Output the [x, y] coordinate of the center of the cell containing the given text.  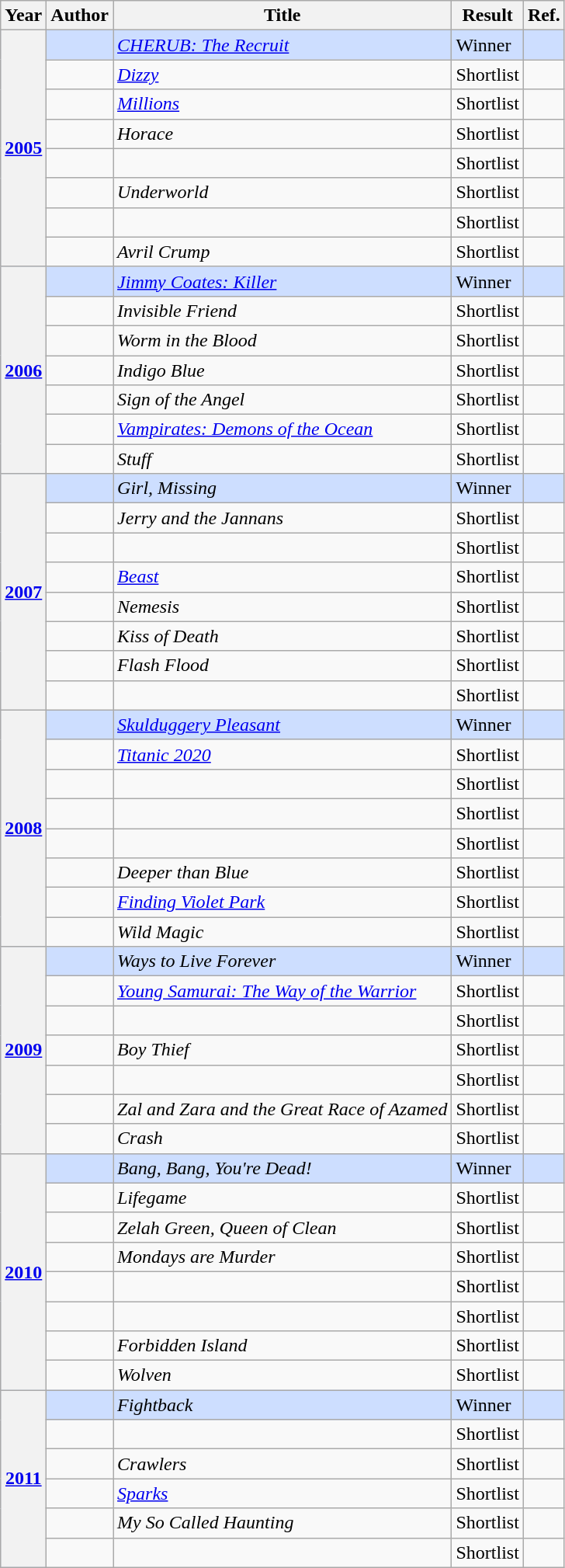
Avril Crump [282, 252]
Ways to Live Forever [282, 961]
Nemesis [282, 607]
Result [487, 16]
Indigo Blue [282, 370]
Invisible Friend [282, 311]
2011 [23, 1479]
Young Samurai: The Way of the Warrior [282, 991]
Lifegame [282, 1198]
Titanic 2020 [282, 754]
Dizzy [282, 75]
Forbidden Island [282, 1346]
Sign of the Angel [282, 400]
Wild Magic [282, 932]
Author [80, 16]
Stuff [282, 459]
2010 [23, 1271]
Jerry and the Jannans [282, 518]
2006 [23, 370]
Wolven [282, 1375]
2009 [23, 1050]
Jimmy Coates: Killer [282, 281]
Sparks [282, 1493]
Worm in the Blood [282, 340]
Fightback [282, 1405]
Zelah Green, Queen of Clean [282, 1227]
2005 [23, 148]
Kiss of Death [282, 636]
Zal and Zara and the Great Race of Azamed [282, 1109]
Boy Thief [282, 1050]
Crash [282, 1139]
Underworld [282, 193]
CHERUB: The Recruit [282, 45]
Horace [282, 134]
Ref. [543, 16]
My So Called Haunting [282, 1523]
Deeper than Blue [282, 873]
Title [282, 16]
Vampirates: Demons of the Ocean [282, 429]
Beast [282, 577]
Bang, Bang, You're Dead! [282, 1168]
Crawlers [282, 1464]
Skulduggery Pleasant [282, 725]
Girl, Missing [282, 488]
2007 [23, 592]
Millions [282, 104]
Flash Flood [282, 666]
Mondays are Murder [282, 1257]
Year [23, 16]
Finding Violet Park [282, 902]
2008 [23, 828]
